Determine the (X, Y) coordinate at the center of the cell enclosing the given text.  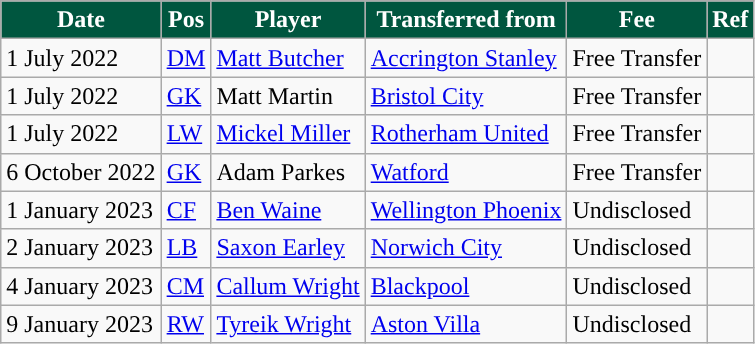
CF (186, 210)
Rotherham United (466, 134)
Mickel Miller (288, 134)
DM (186, 58)
1 January 2023 (81, 210)
Transferred from (466, 20)
4 January 2023 (81, 286)
Callum Wright (288, 286)
Tyreik Wright (288, 324)
Date (81, 20)
Watford (466, 172)
Bristol City (466, 96)
Pos (186, 20)
Accrington Stanley (466, 58)
Aston Villa (466, 324)
6 October 2022 (81, 172)
Matt Butcher (288, 58)
LB (186, 248)
Blackpool (466, 286)
9 January 2023 (81, 324)
LW (186, 134)
Player (288, 20)
Saxon Earley (288, 248)
Ben Waine (288, 210)
Wellington Phoenix (466, 210)
2 January 2023 (81, 248)
Ref (730, 20)
Adam Parkes (288, 172)
Matt Martin (288, 96)
Norwich City (466, 248)
CM (186, 286)
Fee (637, 20)
RW (186, 324)
